Detect which cell encompasses the target text, then output its (X, Y) center coordinate. 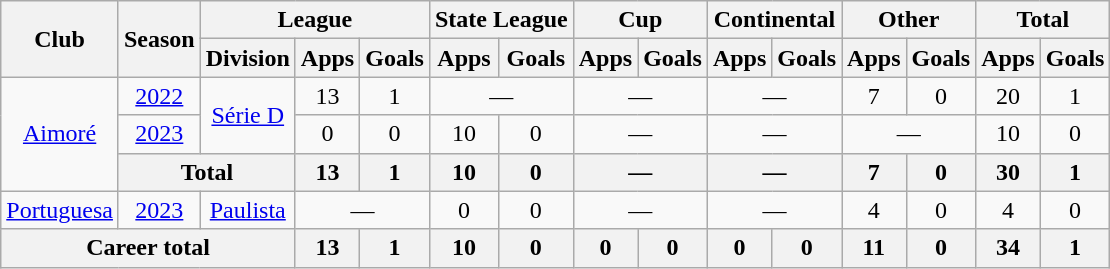
Paulista (248, 210)
Cup (640, 20)
Aimoré (60, 134)
Season (159, 39)
State League (501, 20)
2022 (159, 96)
Continental (774, 20)
Portuguesa (60, 210)
30 (1008, 172)
20 (1008, 96)
Other (909, 20)
Club (60, 39)
League (314, 20)
Division (248, 58)
34 (1008, 248)
Série D (248, 115)
Career total (148, 248)
11 (874, 248)
